Return the [X, Y] coordinate for the center point of the cell that contains the specified text.  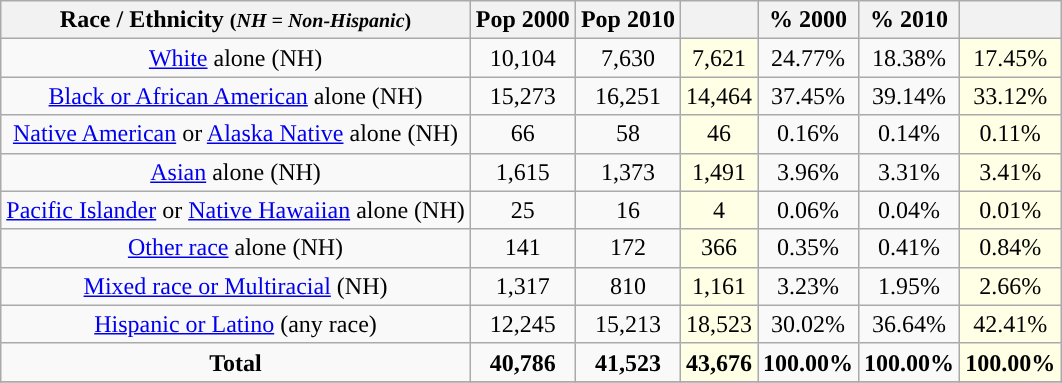
30.02% [808, 324]
1,491 [718, 172]
0.06% [808, 210]
41,523 [628, 362]
12,245 [522, 324]
66 [522, 134]
1,317 [522, 286]
366 [718, 248]
3.23% [808, 286]
1,373 [628, 172]
15,273 [522, 96]
18.38% [910, 58]
Total [236, 362]
40,786 [522, 362]
172 [628, 248]
810 [628, 286]
Other race alone (NH) [236, 248]
7,621 [718, 58]
Mixed race or Multiracial (NH) [236, 286]
15,213 [628, 324]
14,464 [718, 96]
18,523 [718, 324]
Pacific Islander or Native Hawaiian alone (NH) [236, 210]
Pop 2000 [522, 20]
0.35% [808, 248]
1,161 [718, 286]
0.16% [808, 134]
43,676 [718, 362]
0.04% [910, 210]
0.84% [1010, 248]
Hispanic or Latino (any race) [236, 324]
Native American or Alaska Native alone (NH) [236, 134]
3.41% [1010, 172]
% 2010 [910, 20]
16,251 [628, 96]
7,630 [628, 58]
46 [718, 134]
0.41% [910, 248]
3.31% [910, 172]
16 [628, 210]
0.14% [910, 134]
1,615 [522, 172]
17.45% [1010, 58]
25 [522, 210]
33.12% [1010, 96]
37.45% [808, 96]
0.11% [1010, 134]
Black or African American alone (NH) [236, 96]
Asian alone (NH) [236, 172]
% 2000 [808, 20]
24.77% [808, 58]
141 [522, 248]
White alone (NH) [236, 58]
42.41% [1010, 324]
2.66% [1010, 286]
58 [628, 134]
36.64% [910, 324]
39.14% [910, 96]
1.95% [910, 286]
Race / Ethnicity (NH = Non-Hispanic) [236, 20]
10,104 [522, 58]
4 [718, 210]
3.96% [808, 172]
Pop 2010 [628, 20]
0.01% [1010, 210]
